Locate the cell with the specified text and output its [x, y] center coordinate. 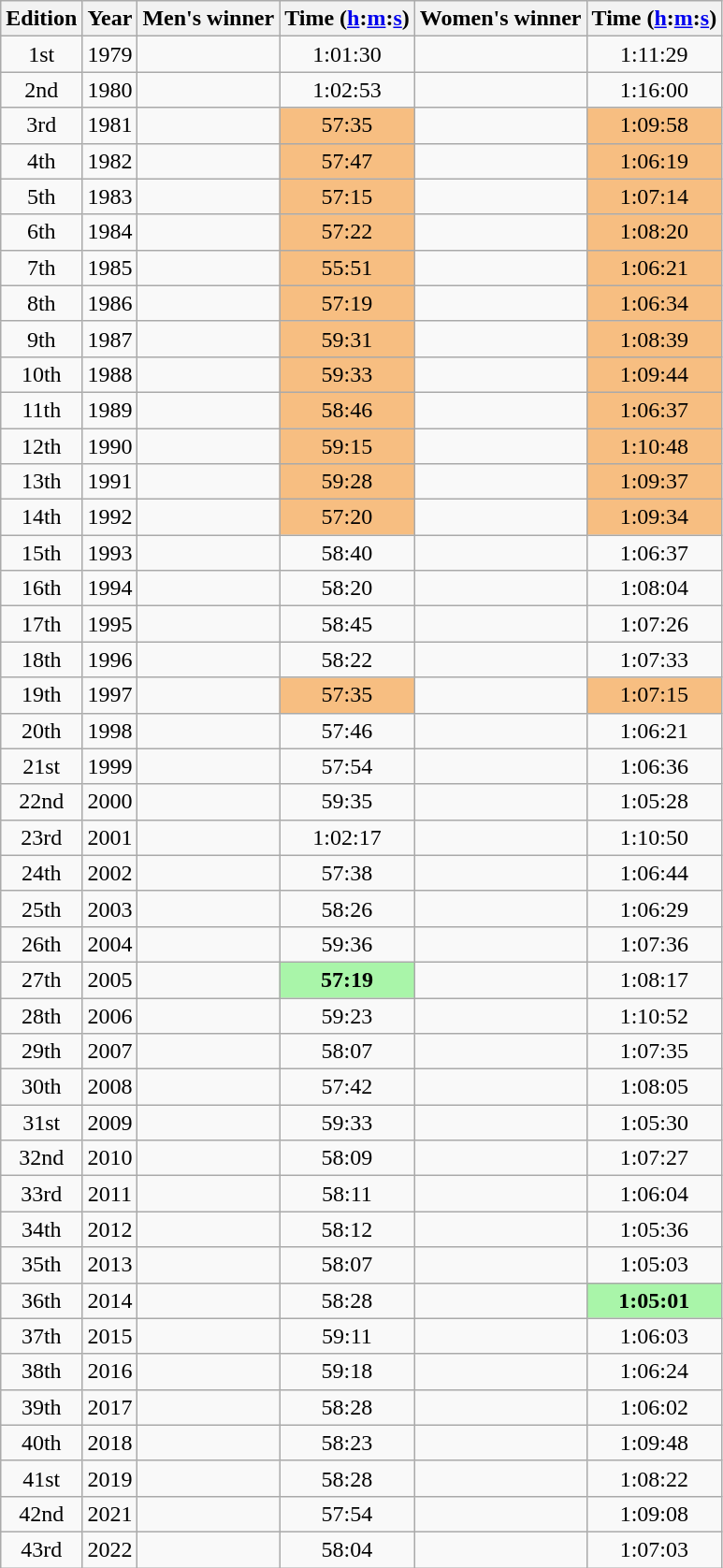
2010 [110, 1158]
1:10:50 [655, 837]
1:07:14 [655, 196]
55:51 [348, 268]
2019 [110, 1478]
32nd [41, 1158]
1996 [110, 660]
2002 [110, 873]
2022 [110, 1549]
1:10:48 [655, 446]
2005 [110, 980]
43rd [41, 1549]
1:06:03 [655, 1336]
2021 [110, 1514]
22nd [41, 802]
1:06:04 [655, 1194]
1:09:08 [655, 1514]
1:06:29 [655, 908]
1985 [110, 268]
1:08:04 [655, 588]
58:45 [348, 624]
1982 [110, 161]
1994 [110, 588]
7th [41, 268]
1998 [110, 731]
31st [41, 1123]
11th [41, 410]
2017 [110, 1407]
1979 [110, 54]
57:22 [348, 232]
Women's winner [500, 19]
1:07:33 [655, 660]
2008 [110, 1087]
2000 [110, 802]
15th [41, 553]
30th [41, 1087]
2014 [110, 1300]
14th [41, 517]
28th [41, 1015]
1:08:17 [655, 980]
1:06:02 [655, 1407]
58:12 [348, 1229]
1:07:35 [655, 1052]
19th [41, 695]
59:15 [348, 446]
59:28 [348, 482]
24th [41, 873]
29th [41, 1052]
1:05:03 [655, 1265]
58:20 [348, 588]
1:06:34 [655, 303]
1:06:36 [655, 766]
57:47 [348, 161]
41st [41, 1478]
1980 [110, 90]
1:05:01 [655, 1300]
8th [41, 303]
1983 [110, 196]
Year [110, 19]
1999 [110, 766]
2013 [110, 1265]
57:42 [348, 1087]
58:26 [348, 908]
58:23 [348, 1443]
1:08:05 [655, 1087]
17th [41, 624]
57:38 [348, 873]
1997 [110, 695]
3rd [41, 125]
27th [41, 980]
1:09:48 [655, 1443]
38th [41, 1372]
40th [41, 1443]
2001 [110, 837]
2006 [110, 1015]
1:06:24 [655, 1372]
2003 [110, 908]
5th [41, 196]
2009 [110, 1123]
1:09:34 [655, 517]
36th [41, 1300]
57:20 [348, 517]
58:11 [348, 1194]
1984 [110, 232]
2015 [110, 1336]
25th [41, 908]
1:05:36 [655, 1229]
12th [41, 446]
42nd [41, 1514]
2007 [110, 1052]
1:08:22 [655, 1478]
59:11 [348, 1336]
1:07:27 [655, 1158]
20th [41, 731]
1:16:00 [655, 90]
1:05:28 [655, 802]
59:23 [348, 1015]
13th [41, 482]
1:02:17 [348, 837]
2012 [110, 1229]
1988 [110, 374]
1987 [110, 339]
1:07:26 [655, 624]
1990 [110, 446]
57:15 [348, 196]
1:07:15 [655, 695]
Men's winner [209, 19]
37th [41, 1336]
59:35 [348, 802]
26th [41, 944]
1993 [110, 553]
58:04 [348, 1549]
58:46 [348, 410]
1995 [110, 624]
1981 [110, 125]
1991 [110, 482]
2016 [110, 1372]
1992 [110, 517]
58:40 [348, 553]
2018 [110, 1443]
58:22 [348, 660]
16th [41, 588]
1:07:36 [655, 944]
1:11:29 [655, 54]
33rd [41, 1194]
58:09 [348, 1158]
4th [41, 161]
1:02:53 [348, 90]
59:31 [348, 339]
Edition [41, 19]
1st [41, 54]
10th [41, 374]
59:36 [348, 944]
1:09:44 [655, 374]
1:07:03 [655, 1549]
1986 [110, 303]
1:09:58 [655, 125]
1989 [110, 410]
9th [41, 339]
1:05:30 [655, 1123]
1:10:52 [655, 1015]
57:46 [348, 731]
2004 [110, 944]
2011 [110, 1194]
2nd [41, 90]
1:09:37 [655, 482]
1:01:30 [348, 54]
59:18 [348, 1372]
39th [41, 1407]
34th [41, 1229]
35th [41, 1265]
21st [41, 766]
1:06:44 [655, 873]
1:08:39 [655, 339]
23rd [41, 837]
1:08:20 [655, 232]
1:06:19 [655, 161]
6th [41, 232]
18th [41, 660]
